Pinpoint the cell where the given text exists, returning its [x, y] midpoint coordinate. 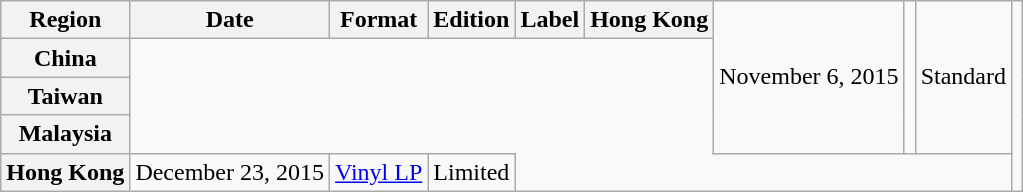
Region [66, 20]
Date [230, 20]
Taiwan [66, 96]
Limited [472, 172]
Vinyl LP [379, 172]
China [66, 58]
Standard [963, 77]
November 6, 2015 [809, 77]
Malaysia [66, 134]
Edition [472, 20]
December 23, 2015 [230, 172]
Format [379, 20]
Label [550, 20]
